Search for the cell housing the specified text and yield its (x, y) center coordinate. 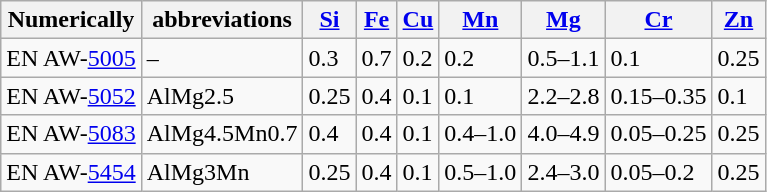
Fe (376, 20)
2.2–2.8 (564, 96)
4.0–4.9 (564, 134)
0.4–1.0 (480, 134)
Mg (564, 20)
– (222, 58)
EN AW-5454 (71, 172)
Si (330, 20)
EN AW-5052 (71, 96)
Cu (418, 20)
0.3 (330, 58)
EN AW-5005 (71, 58)
0.15–0.35 (658, 96)
0.05–0.25 (658, 134)
0.7 (376, 58)
EN AW-5083 (71, 134)
0.05–0.2 (658, 172)
Numerically (71, 20)
2.4–3.0 (564, 172)
0.5–1.1 (564, 58)
Mn (480, 20)
AlMg2.5 (222, 96)
0.5–1.0 (480, 172)
Zn (738, 20)
AlMg4.5Mn0.7 (222, 134)
AlMg3Mn (222, 172)
abbreviations (222, 20)
Cr (658, 20)
